Search for the cell housing the specified text and yield its [X, Y] center coordinate. 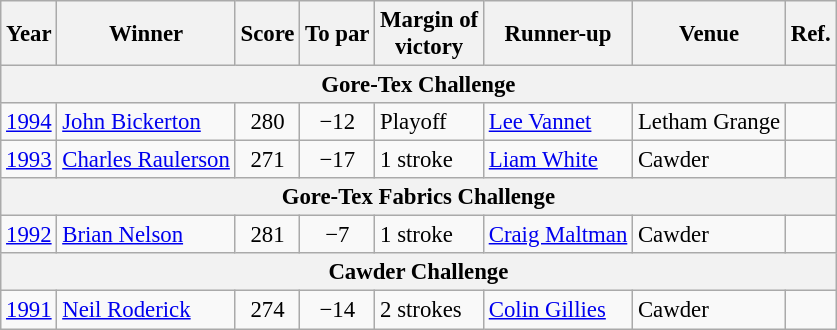
−14 [338, 310]
Liam White [558, 160]
Charles Raulerson [146, 160]
−17 [338, 160]
John Bickerton [146, 122]
−7 [338, 235]
Runner-up [558, 34]
Margin ofvictory [430, 34]
Gore-Tex Fabrics Challenge [418, 197]
Cawder Challenge [418, 273]
Letham Grange [710, 122]
1993 [29, 160]
Winner [146, 34]
−12 [338, 122]
Lee Vannet [558, 122]
274 [268, 310]
To par [338, 34]
281 [268, 235]
Colin Gillies [558, 310]
Neil Roderick [146, 310]
Playoff [430, 122]
Ref. [811, 34]
Gore-Tex Challenge [418, 85]
1994 [29, 122]
Craig Maltman [558, 235]
Score [268, 34]
Brian Nelson [146, 235]
1992 [29, 235]
Venue [710, 34]
280 [268, 122]
Year [29, 34]
271 [268, 160]
2 strokes [430, 310]
1991 [29, 310]
